Provide the [X, Y] coordinate of the cell's center where the given text is located.  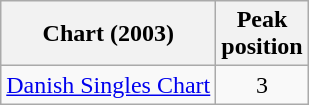
Danish Singles Chart [108, 85]
3 [262, 85]
Peakposition [262, 34]
Chart (2003) [108, 34]
